Scan for the cell matching the given text and deliver its (x, y) coordinate at center. 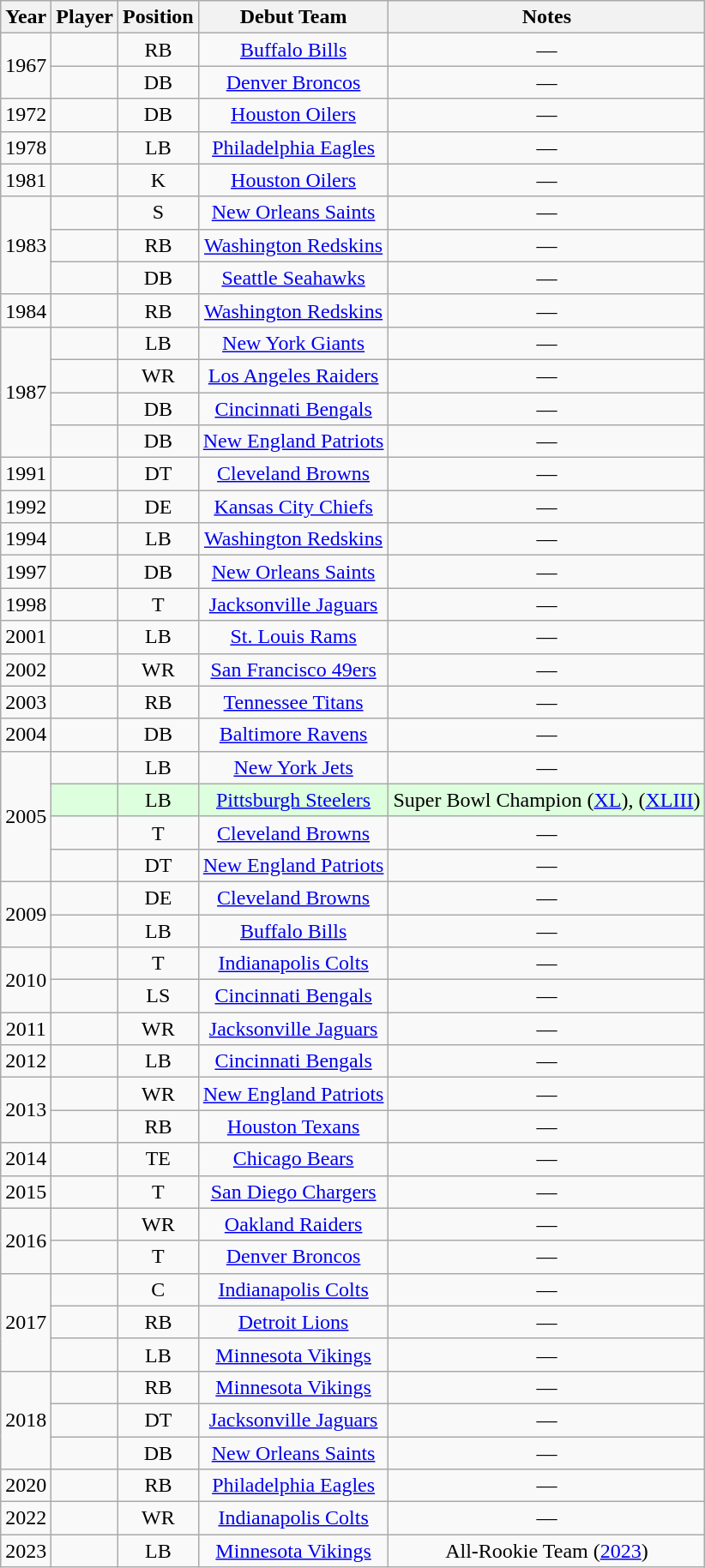
2016 (26, 1241)
2005 (26, 816)
Chicago Bears (293, 1159)
Super Bowl Champion (XL), (XLIII) (547, 800)
1991 (26, 474)
2020 (26, 1486)
K (159, 180)
LS (159, 996)
2009 (26, 914)
2018 (26, 1420)
1967 (26, 66)
Seattle Seahawks (293, 278)
2013 (26, 1110)
2003 (26, 702)
1994 (26, 539)
Tennessee Titans (293, 702)
1987 (26, 392)
2012 (26, 1061)
Pittsburgh Steelers (293, 800)
S (159, 213)
2022 (26, 1518)
2010 (26, 980)
San Francisco 49ers (293, 670)
Year (26, 17)
1983 (26, 245)
2002 (26, 670)
Debut Team (293, 17)
2011 (26, 1029)
Oakland Raiders (293, 1224)
1992 (26, 507)
2001 (26, 637)
TE (159, 1159)
Baltimore Ravens (293, 735)
1997 (26, 572)
1998 (26, 604)
C (159, 1289)
1978 (26, 147)
2004 (26, 735)
St. Louis Rams (293, 637)
Kansas City Chiefs (293, 507)
Houston Texans (293, 1126)
1984 (26, 310)
Position (159, 17)
1972 (26, 115)
New York Giants (293, 343)
2023 (26, 1551)
Player (85, 17)
Notes (547, 17)
Los Angeles Raiders (293, 375)
San Diego Chargers (293, 1192)
All-Rookie Team (2023) (547, 1551)
New York Jets (293, 767)
1981 (26, 180)
2014 (26, 1159)
2017 (26, 1322)
Detroit Lions (293, 1322)
2015 (26, 1192)
